Find where the given text appears and provide that cell's center as (X, Y) coordinate. 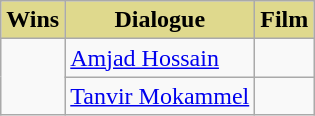
Amjad Hossain (160, 58)
Tanvir Mokammel (160, 96)
Wins (33, 20)
Dialogue (160, 20)
Film (284, 20)
